Identify which cell holds the provided text, then report its (x, y) central coordinate. 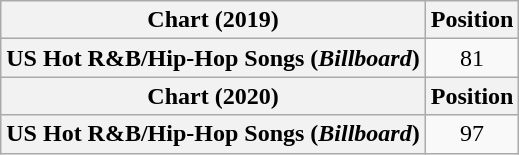
Chart (2019) (213, 20)
81 (472, 58)
Chart (2020) (213, 96)
97 (472, 134)
